From the cell containing the given text, extract its center point as [x, y] coordinate. 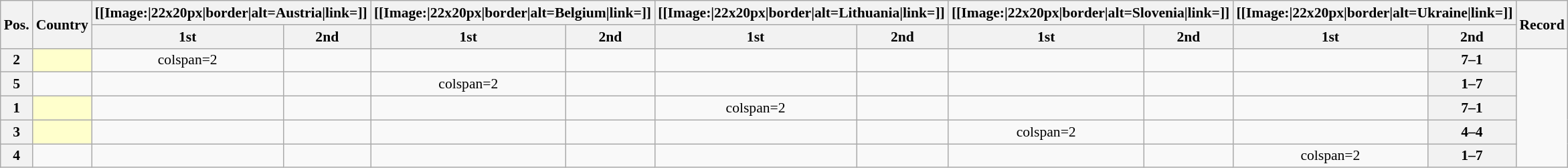
[[Image:|22x20px|border|alt=Slovenia|link=]] [1091, 13]
5 [17, 84]
Country [62, 24]
[[Image:|22x20px|border|alt=Belgium|link=]] [513, 13]
[[Image:|22x20px|border|alt=Lithuania|link=]] [802, 13]
2 [17, 60]
[[Image:|22x20px|border|alt=Ukraine|link=]] [1375, 13]
Pos. [17, 24]
3 [17, 132]
Record [1542, 24]
4–4 [1472, 132]
1 [17, 108]
4 [17, 156]
[[Image:|22x20px|border|alt=Austria|link=]] [232, 13]
